For the text-containing cell, return its midpoint in [x, y] coordinate format. 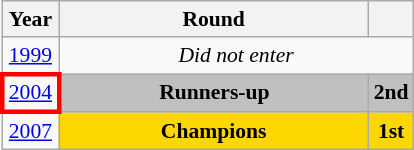
Year [30, 19]
Runners-up [214, 94]
2004 [30, 94]
2007 [30, 132]
Did not enter [236, 56]
Champions [214, 132]
2nd [392, 94]
1st [392, 132]
Round [214, 19]
1999 [30, 56]
